Extract the [X, Y] coordinate from the center of the cell holding the provided text.  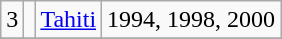
1994, 1998, 2000 [192, 20]
Tahiti [68, 20]
3 [12, 20]
